Extract the (x, y) coordinate from the center of the cell holding the provided text.  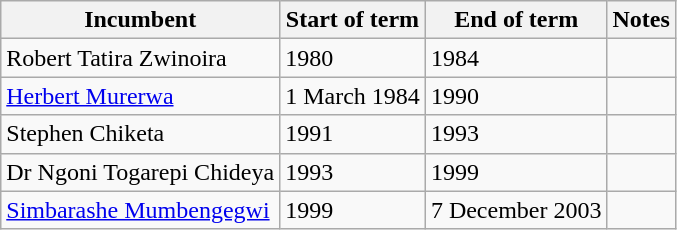
1980 (353, 58)
1990 (516, 96)
Herbert Murerwa (140, 96)
Simbarashe Mumbengegwi (140, 210)
Stephen Chiketa (140, 134)
Dr Ngoni Togarepi Chideya (140, 172)
Robert Tatira Zwinoira (140, 58)
Notes (641, 20)
1991 (353, 134)
Start of term (353, 20)
1984 (516, 58)
1 March 1984 (353, 96)
7 December 2003 (516, 210)
End of term (516, 20)
Incumbent (140, 20)
